Scan for the cell matching the given text and deliver its (X, Y) coordinate at center. 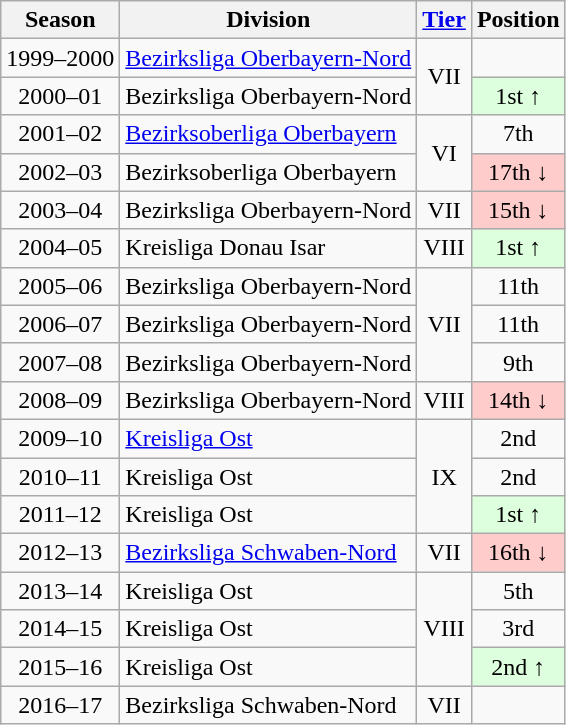
2000–01 (60, 96)
IX (444, 476)
2013–14 (60, 591)
Kreisliga Donau Isar (268, 248)
VI (444, 153)
Position (518, 20)
2009–10 (60, 438)
2014–15 (60, 629)
2011–12 (60, 515)
5th (518, 591)
2010–11 (60, 477)
2002–03 (60, 172)
2016–17 (60, 705)
2nd ↑ (518, 667)
1999–2000 (60, 58)
9th (518, 362)
2008–09 (60, 400)
2005–06 (60, 286)
17th ↓ (518, 172)
Season (60, 20)
2007–08 (60, 362)
16th ↓ (518, 553)
3rd (518, 629)
2004–05 (60, 248)
Division (268, 20)
15th ↓ (518, 210)
14th ↓ (518, 400)
7th (518, 134)
2006–07 (60, 324)
2001–02 (60, 134)
2012–13 (60, 553)
Tier (444, 20)
2003–04 (60, 210)
2015–16 (60, 667)
